From the cell containing the given text, extract its center point as [X, Y] coordinate. 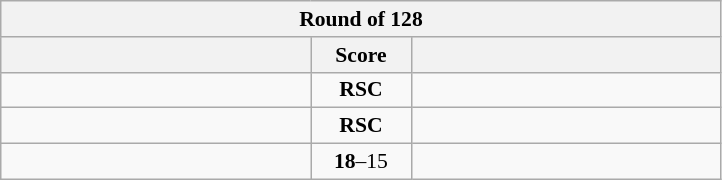
Score [361, 55]
18–15 [361, 162]
Round of 128 [361, 19]
